Locate the cell with the specified text and output its [x, y] center coordinate. 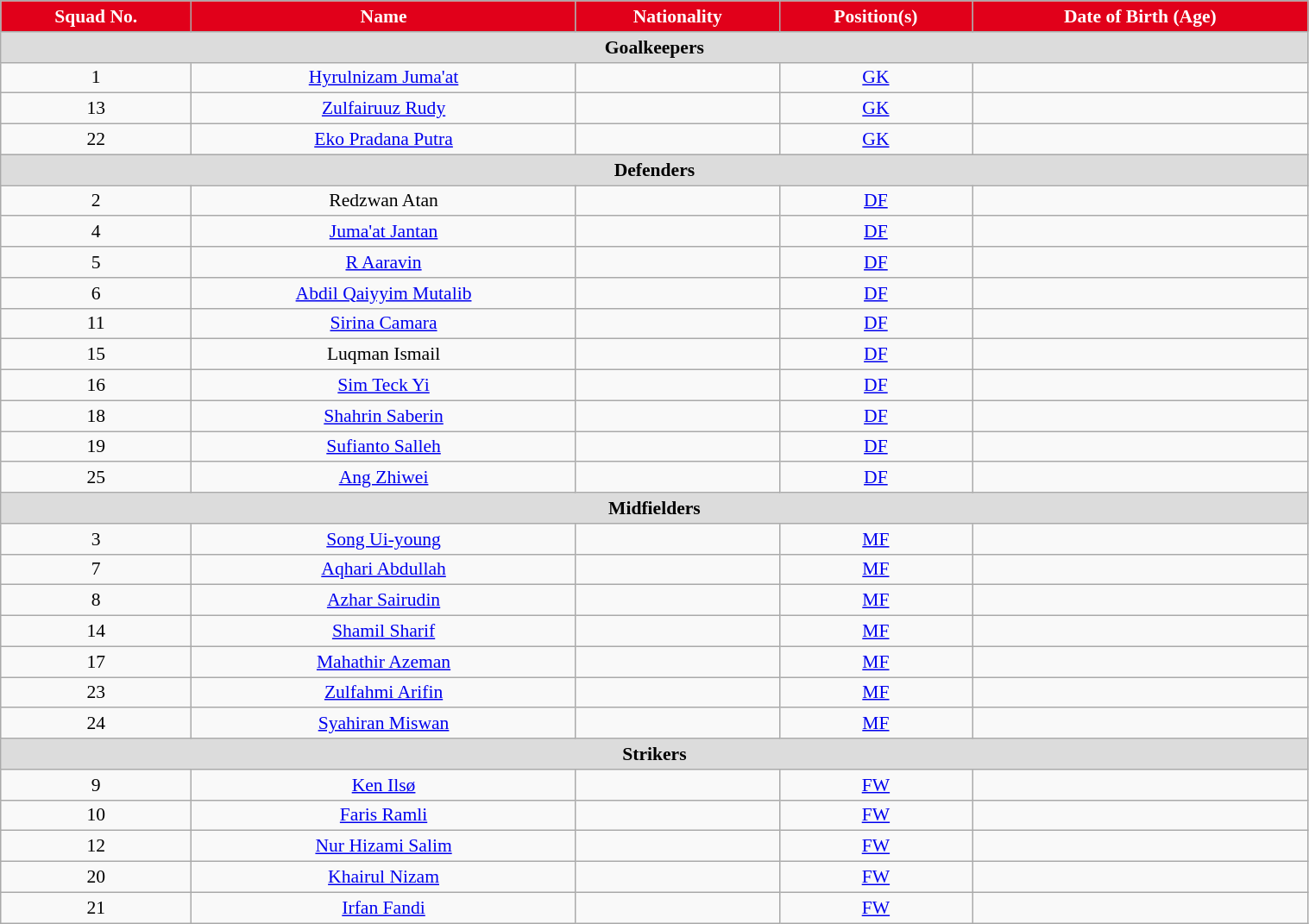
25 [97, 478]
2 [97, 201]
Shamil Sharif [384, 632]
4 [97, 232]
11 [97, 324]
Eko Pradana Putra [384, 140]
14 [97, 632]
Ken Ilsø [384, 785]
Sufianto Salleh [384, 447]
Sirina Camara [384, 324]
21 [97, 908]
10 [97, 815]
9 [97, 785]
Date of Birth (Age) [1141, 16]
24 [97, 724]
Mahathir Azeman [384, 662]
Zulfairuuz Rudy [384, 109]
Syahiran Miswan [384, 724]
8 [97, 600]
15 [97, 355]
Luqman Ismail [384, 355]
20 [97, 877]
Azhar Sairudin [384, 600]
Aqhari Abdullah [384, 569]
16 [97, 386]
18 [97, 416]
23 [97, 693]
Defenders [654, 170]
7 [97, 569]
12 [97, 846]
5 [97, 262]
Song Ui-young [384, 539]
Hyrulnizam Juma'at [384, 78]
Redzwan Atan [384, 201]
17 [97, 662]
Squad No. [97, 16]
Khairul Nizam [384, 877]
Nur Hizami Salim [384, 846]
Zulfahmi Arifin [384, 693]
13 [97, 109]
Sim Teck Yi [384, 386]
Goalkeepers [654, 47]
1 [97, 78]
19 [97, 447]
R Aaravin [384, 262]
Abdil Qaiyyim Mutalib [384, 293]
Nationality [677, 16]
Faris Ramli [384, 815]
Strikers [654, 754]
Irfan Fandi [384, 908]
6 [97, 293]
Position(s) [875, 16]
Name [384, 16]
Shahrin Saberin [384, 416]
3 [97, 539]
Ang Zhiwei [384, 478]
Midfielders [654, 508]
Juma'at Jantan [384, 232]
22 [97, 140]
